For the text-containing cell, return its midpoint in [x, y] coordinate format. 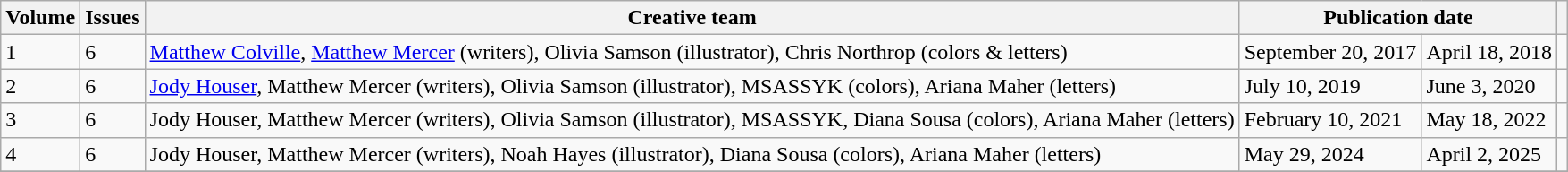
May 18, 2022 [1489, 120]
2 [41, 86]
February 10, 2021 [1330, 120]
June 3, 2020 [1489, 86]
September 20, 2017 [1330, 52]
4 [41, 154]
April 18, 2018 [1489, 52]
Jody Houser, Matthew Mercer (writers), Olivia Samson (illustrator), MSASSYK, Diana Sousa (colors), Ariana Maher (letters) [692, 120]
Creative team [692, 18]
Matthew Colville, Matthew Mercer (writers), Olivia Samson (illustrator), Chris Northrop (colors & letters) [692, 52]
May 29, 2024 [1330, 154]
3 [41, 120]
Jody Houser, Matthew Mercer (writers), Olivia Samson (illustrator), MSASSYK (colors), Ariana Maher (letters) [692, 86]
Volume [41, 18]
Issues [113, 18]
July 10, 2019 [1330, 86]
Publication date [1397, 18]
1 [41, 52]
Jody Houser, Matthew Mercer (writers), Noah Hayes (illustrator), Diana Sousa (colors), Ariana Maher (letters) [692, 154]
April 2, 2025 [1489, 154]
